Return (x, y) of the center of cell containing provided text 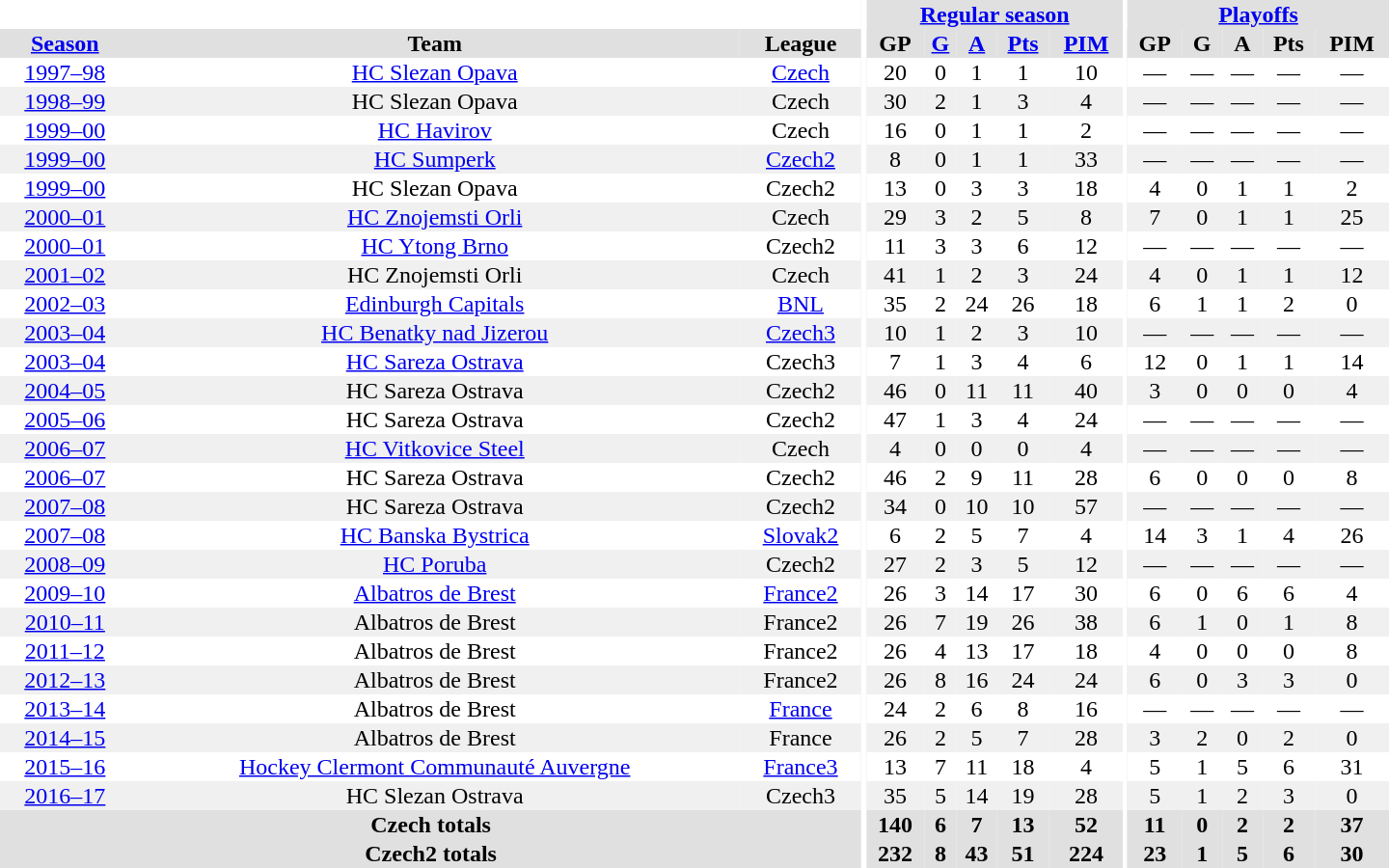
Season (66, 43)
2001–02 (66, 275)
Team (435, 43)
2002–03 (66, 304)
Czech totals (430, 825)
232 (895, 854)
HC Sumperk (435, 159)
League (801, 43)
25 (1352, 217)
2014–15 (66, 738)
23 (1155, 854)
Playoffs (1258, 14)
140 (895, 825)
1997–98 (66, 72)
2012–13 (66, 680)
HC Havirov (435, 130)
HC Ytong Brno (435, 246)
2010–11 (66, 622)
Hockey Clermont Communauté Auvergne (435, 767)
41 (895, 275)
2016–17 (66, 796)
33 (1086, 159)
2009–10 (66, 593)
France3 (801, 767)
1998–99 (66, 101)
52 (1086, 825)
37 (1352, 825)
BNL (801, 304)
9 (977, 477)
HC Slezan Ostrava (435, 796)
2005–06 (66, 420)
Regular season (995, 14)
224 (1086, 854)
Slovak2 (801, 535)
2015–16 (66, 767)
2004–05 (66, 391)
HC Banska Bystrica (435, 535)
2013–14 (66, 709)
34 (895, 506)
HC Poruba (435, 564)
51 (1022, 854)
29 (895, 217)
HC Benatky nad Jizerou (435, 333)
HC Vitkovice Steel (435, 448)
57 (1086, 506)
2008–09 (66, 564)
40 (1086, 391)
47 (895, 420)
31 (1352, 767)
27 (895, 564)
Edinburgh Capitals (435, 304)
43 (977, 854)
38 (1086, 622)
2011–12 (66, 651)
Czech2 totals (430, 854)
20 (895, 72)
